Determine the (X, Y) coordinate at the center of the cell enclosing the given text.  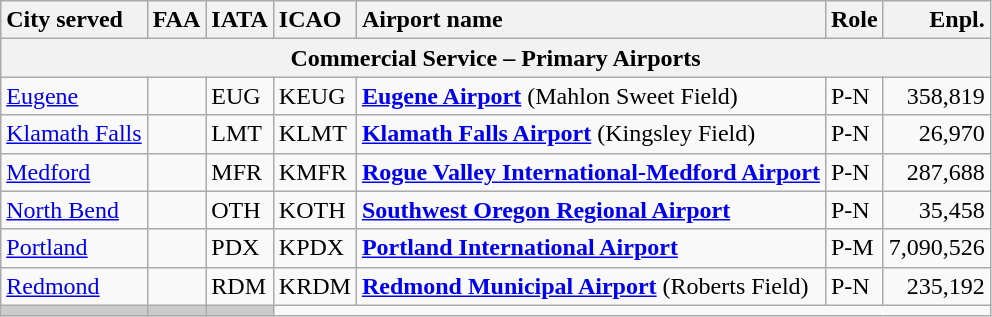
PDX (240, 248)
Medford (74, 172)
358,819 (936, 96)
FAA (176, 20)
City served (74, 20)
287,688 (936, 172)
Eugene (74, 96)
KLMT (314, 134)
Klamath Falls Airport (Kingsley Field) (590, 134)
Southwest Oregon Regional Airport (590, 210)
Airport name (590, 20)
Rogue Valley International-Medford Airport (590, 172)
MFR (240, 172)
KPDX (314, 248)
Enpl. (936, 20)
RDM (240, 286)
OTH (240, 210)
Role (854, 20)
IATA (240, 20)
KRDM (314, 286)
LMT (240, 134)
P-M (854, 248)
Redmond (74, 286)
KEUG (314, 96)
Klamath Falls (74, 134)
235,192 (936, 286)
North Bend (74, 210)
7,090,526 (936, 248)
Portland (74, 248)
Commercial Service – Primary Airports (496, 58)
KMFR (314, 172)
Redmond Municipal Airport (Roberts Field) (590, 286)
EUG (240, 96)
Eugene Airport (Mahlon Sweet Field) (590, 96)
KOTH (314, 210)
Portland International Airport (590, 248)
35,458 (936, 210)
ICAO (314, 20)
26,970 (936, 134)
